Search for the cell housing the specified text and yield its (x, y) center coordinate. 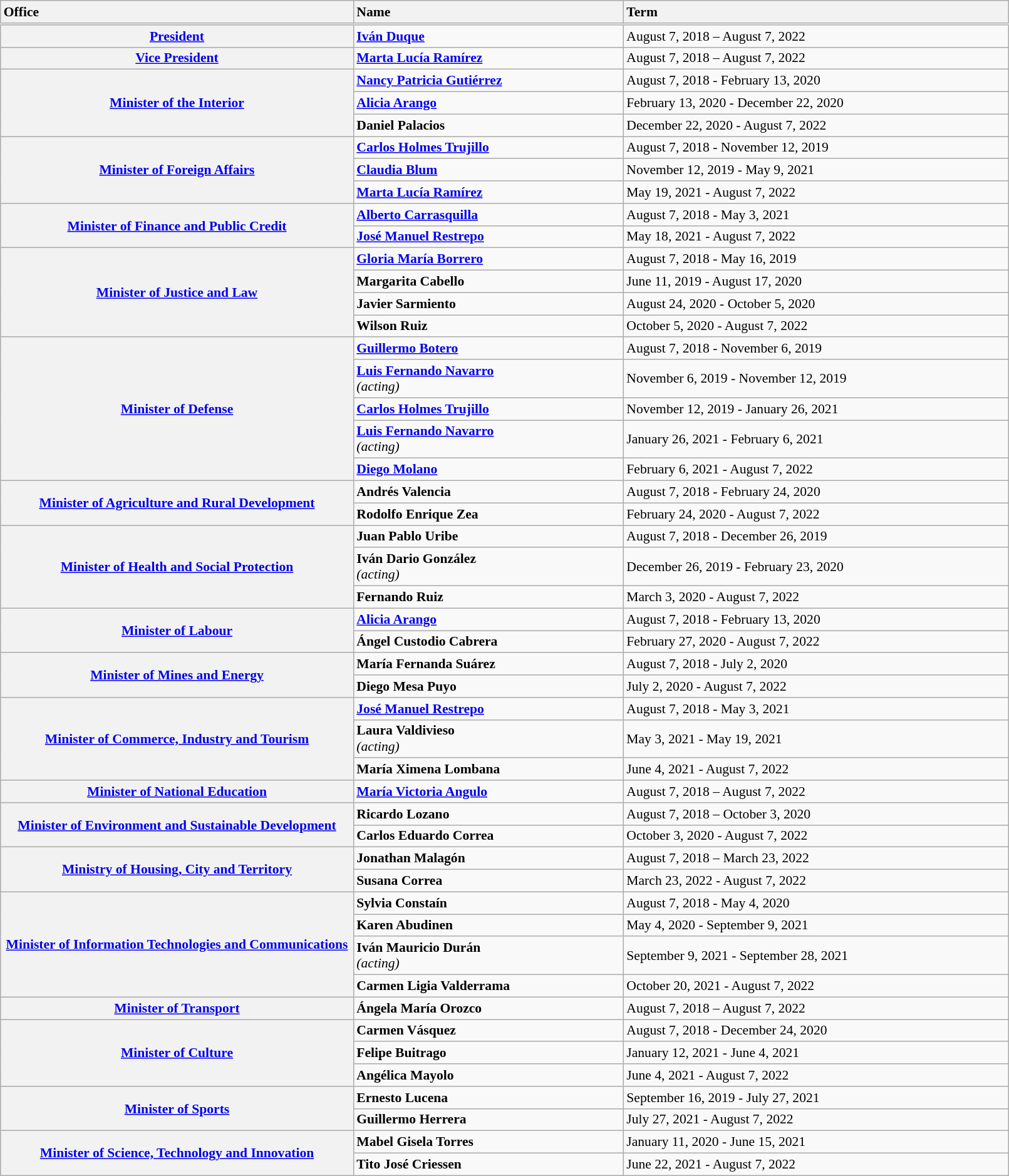
Minister of National Education (177, 792)
Office (177, 13)
August 7, 2018 - November 6, 2019 (816, 349)
Mabel Gisela Torres (489, 1142)
Wilson Ruiz (489, 326)
Name (489, 13)
Ernesto Lucena (489, 1098)
Minister of Health and Social Protection (177, 567)
María Victoria Angulo (489, 792)
Iván Duque (489, 35)
Iván Dario González (acting) (489, 567)
Minister of Environment and Sustainable Development (177, 825)
Minister of Sports (177, 1108)
March 23, 2022 - August 7, 2022 (816, 881)
August 7, 2018 - May 16, 2019 (816, 259)
Margarita Cabello (489, 282)
August 7, 2018 - July 2, 2020 (816, 664)
Susana Correa (489, 881)
August 7, 2018 – October 3, 2020 (816, 814)
Ángel Custodio Cabrera (489, 642)
Felipe Buitrago (489, 1053)
June 22, 2021 - August 7, 2022 (816, 1165)
Carmen Vásquez (489, 1031)
Iván Mauricio Durán (acting) (489, 956)
Minister of Finance and Public Credit (177, 225)
Ricardo Lozano (489, 814)
August 7, 2018 - December 26, 2019 (816, 537)
Laura Valdivieso (acting) (489, 739)
Nancy Patricia Gutiérrez (489, 81)
Minister of Defense (177, 410)
Minister of Information Technologies and Communications (177, 944)
February 27, 2020 - August 7, 2022 (816, 642)
Minister of Mines and Energy (177, 675)
May 19, 2021 - August 7, 2022 (816, 192)
February 13, 2020 - December 22, 2020 (816, 103)
November 12, 2019 - May 9, 2021 (816, 170)
Claudia Blum (489, 170)
Sylvia Constaín (489, 903)
December 22, 2020 - August 7, 2022 (816, 125)
Daniel Palacios (489, 125)
María Fernanda Suárez (489, 664)
Ministry of Housing, City and Territory (177, 869)
August 7, 2018 - November 12, 2019 (816, 148)
Minister of the Interior (177, 103)
Term (816, 13)
November 12, 2019 - January 26, 2021 (816, 409)
July 2, 2020 - August 7, 2022 (816, 686)
February 6, 2021 - August 7, 2022 (816, 470)
Juan Pablo Uribe (489, 537)
December 26, 2019 - February 23, 2020 (816, 567)
President (177, 35)
Diego Molano (489, 470)
Rodolfo Enrique Zea (489, 514)
January 26, 2021 - February 6, 2021 (816, 440)
Carlos Eduardo Correa (489, 836)
Jonathan Malagón (489, 859)
Minister of Foreign Affairs (177, 170)
August 24, 2020 - October 5, 2020 (816, 304)
Minister of Culture (177, 1053)
Fernando Ruiz (489, 597)
May 4, 2020 - September 9, 2021 (816, 926)
January 11, 2020 - June 15, 2021 (816, 1142)
Minister of Transport (177, 1008)
May 3, 2021 - May 19, 2021 (816, 739)
January 12, 2021 - June 4, 2021 (816, 1053)
Angélica Mayolo (489, 1075)
August 7, 2018 - December 24, 2020 (816, 1031)
September 9, 2021 - September 28, 2021 (816, 956)
Minister of Justice and Law (177, 292)
Carmen Ligia Valderrama (489, 986)
February 24, 2020 - August 7, 2022 (816, 514)
October 5, 2020 - August 7, 2022 (816, 326)
September 16, 2019 - July 27, 2021 (816, 1098)
Minister of Science, Technology and Innovation (177, 1153)
Andrés Valencia (489, 492)
October 3, 2020 - August 7, 2022 (816, 836)
June 11, 2019 - August 17, 2020 (816, 282)
Minister of Labour (177, 630)
Gloria María Borrero (489, 259)
Diego Mesa Puyo (489, 686)
María Ximena Lombana (489, 770)
Karen Abudinen (489, 926)
August 7, 2018 - February 24, 2020 (816, 492)
October 20, 2021 - August 7, 2022 (816, 986)
Minister of Agriculture and Rural Development (177, 503)
August 7, 2018 – March 23, 2022 (816, 859)
November 6, 2019 - November 12, 2019 (816, 378)
March 3, 2020 - August 7, 2022 (816, 597)
Guillermo Herrera (489, 1120)
Guillermo Botero (489, 349)
Minister of Commerce, Industry and Tourism (177, 739)
Javier Sarmiento (489, 304)
August 7, 2018 - May 4, 2020 (816, 903)
Ángela María Orozco (489, 1008)
July 27, 2021 - August 7, 2022 (816, 1120)
Alberto Carrasquilla (489, 215)
May 18, 2021 - August 7, 2022 (816, 237)
Vice President (177, 58)
Tito José Criessen (489, 1165)
